Return the [x, y] coordinate for the center point of the cell that contains the specified text.  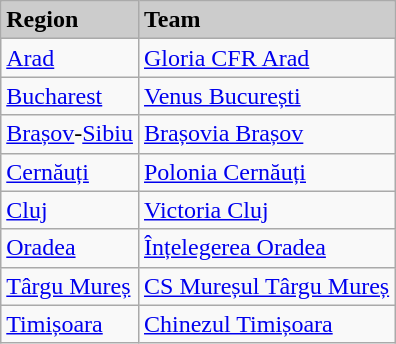
Chinezul Timișoara [266, 324]
Victoria Cluj [266, 210]
Polonia Cernăuți [266, 172]
Gloria CFR Arad [266, 58]
Oradea [70, 248]
CS Mureșul Târgu Mureș [266, 286]
Brașov-Sibiu [70, 134]
Înțelegerea Oradea [266, 248]
Arad [70, 58]
Venus București [266, 96]
Târgu Mureș [70, 286]
Cernăuți [70, 172]
Brașovia Brașov [266, 134]
Team [266, 20]
Cluj [70, 210]
Bucharest [70, 96]
Region [70, 20]
Timișoara [70, 324]
